Pinpoint the cell where the given text exists, returning its (X, Y) midpoint coordinate. 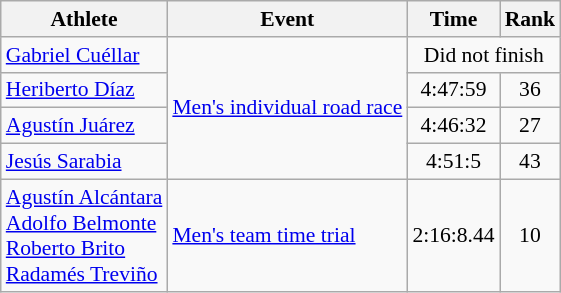
Men's individual road race (287, 108)
Agustín AlcántaraAdolfo BelmonteRoberto BritoRadamés Treviño (84, 235)
43 (530, 162)
Did not finish (484, 55)
Jesús Sarabia (84, 162)
4:51:5 (453, 162)
Athlete (84, 19)
36 (530, 90)
Men's team time trial (287, 235)
2:16:8.44 (453, 235)
Heriberto Díaz (84, 90)
4:47:59 (453, 90)
27 (530, 126)
Gabriel Cuéllar (84, 55)
4:46:32 (453, 126)
Time (453, 19)
10 (530, 235)
Event (287, 19)
Agustín Juárez (84, 126)
Rank (530, 19)
